Search for the cell housing the specified text and yield its [x, y] center coordinate. 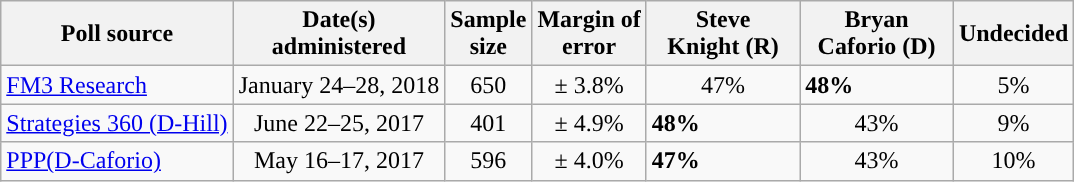
Undecided [1013, 34]
596 [488, 161]
Margin oferror [589, 34]
Strategies 360 (D-Hill) [117, 123]
401 [488, 123]
SteveKnight (R) [723, 34]
FM3 Research [117, 85]
650 [488, 85]
± 4.9% [589, 123]
5% [1013, 85]
June 22–25, 2017 [339, 123]
Poll source [117, 34]
Samplesize [488, 34]
January 24–28, 2018 [339, 85]
BryanCaforio (D) [877, 34]
9% [1013, 123]
May 16–17, 2017 [339, 161]
10% [1013, 161]
± 4.0% [589, 161]
Date(s)administered [339, 34]
PPP(D-Caforio) [117, 161]
± 3.8% [589, 85]
